Provide the [X, Y] coordinate of the cell's center where the given text is located.  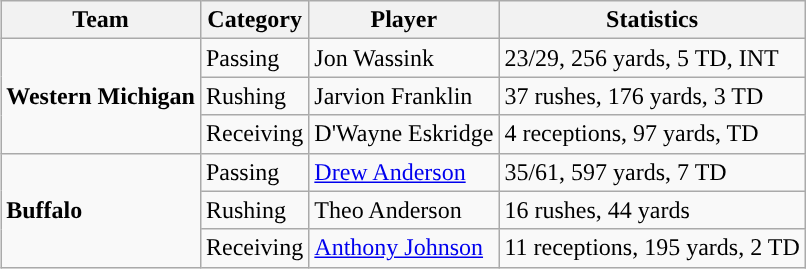
Player [404, 20]
Drew Anderson [404, 172]
4 receptions, 97 yards, TD [652, 134]
Category [254, 20]
D'Wayne Eskridge [404, 134]
Jon Wassink [404, 58]
Anthony Johnson [404, 248]
Western Michigan [101, 96]
11 receptions, 195 yards, 2 TD [652, 248]
35/61, 597 yards, 7 TD [652, 172]
Statistics [652, 20]
37 rushes, 176 yards, 3 TD [652, 96]
Jarvion Franklin [404, 96]
Buffalo [101, 210]
Team [101, 20]
23/29, 256 yards, 5 TD, INT [652, 58]
Theo Anderson [404, 210]
16 rushes, 44 yards [652, 210]
